Search for the cell housing the specified text and yield its [x, y] center coordinate. 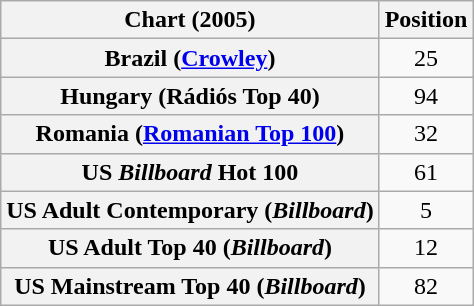
94 [426, 96]
25 [426, 58]
Hungary (Rádiós Top 40) [190, 96]
32 [426, 134]
5 [426, 210]
Position [426, 20]
US Adult Contemporary (Billboard) [190, 210]
82 [426, 286]
US Adult Top 40 (Billboard) [190, 248]
Brazil (Crowley) [190, 58]
12 [426, 248]
US Billboard Hot 100 [190, 172]
US Mainstream Top 40 (Billboard) [190, 286]
Chart (2005) [190, 20]
61 [426, 172]
Romania (Romanian Top 100) [190, 134]
